Find where the given text appears and provide that cell's center as (x, y) coordinate. 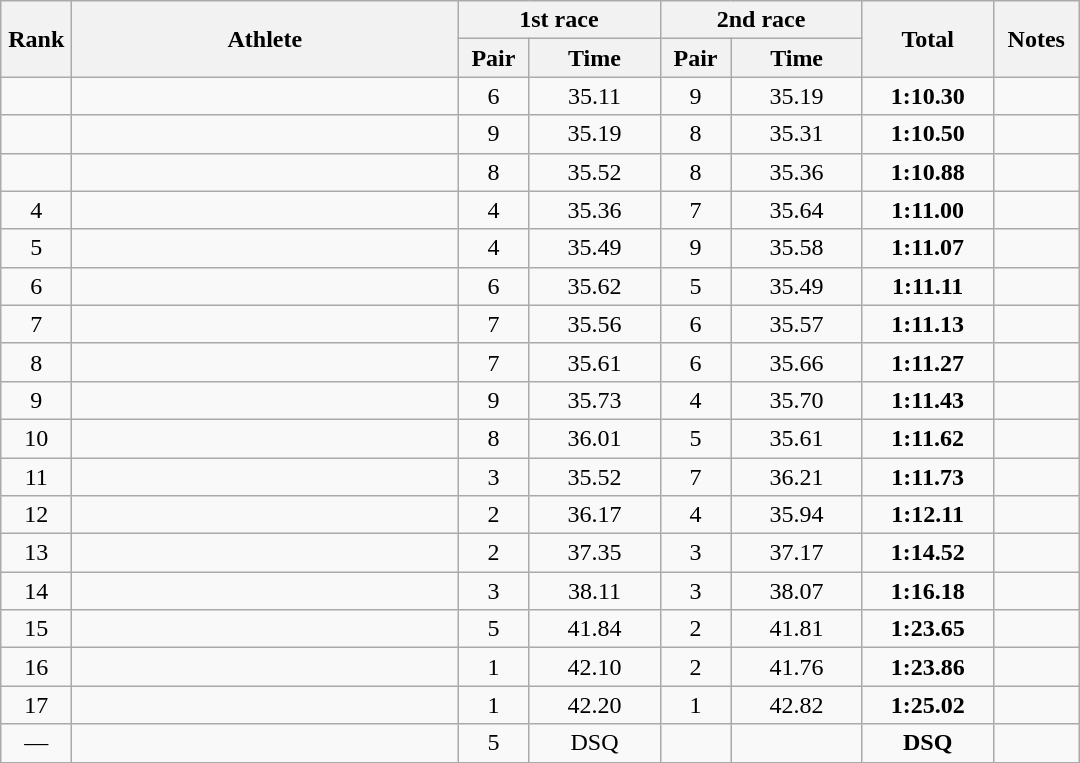
35.94 (796, 515)
1:14.52 (928, 553)
35.56 (594, 324)
36.21 (796, 477)
41.81 (796, 629)
1:10.30 (928, 96)
16 (36, 667)
— (36, 743)
1:11.27 (928, 362)
2nd race (761, 20)
1:11.00 (928, 210)
1:23.65 (928, 629)
37.35 (594, 553)
1:11.62 (928, 438)
10 (36, 438)
14 (36, 591)
36.01 (594, 438)
35.62 (594, 286)
Athlete (265, 39)
41.84 (594, 629)
38.11 (594, 591)
35.57 (796, 324)
1st race (559, 20)
35.31 (796, 134)
42.82 (796, 705)
1:25.02 (928, 705)
Total (928, 39)
35.73 (594, 400)
12 (36, 515)
1:10.88 (928, 172)
1:12.11 (928, 515)
35.66 (796, 362)
42.20 (594, 705)
1:11.73 (928, 477)
15 (36, 629)
35.11 (594, 96)
42.10 (594, 667)
1:23.86 (928, 667)
38.07 (796, 591)
35.58 (796, 248)
11 (36, 477)
41.76 (796, 667)
36.17 (594, 515)
13 (36, 553)
1:10.50 (928, 134)
1:16.18 (928, 591)
37.17 (796, 553)
Rank (36, 39)
Notes (1036, 39)
17 (36, 705)
35.64 (796, 210)
35.70 (796, 400)
1:11.43 (928, 400)
1:11.13 (928, 324)
1:11.07 (928, 248)
1:11.11 (928, 286)
